Extract the (x, y) coordinate from the center of the cell holding the provided text.  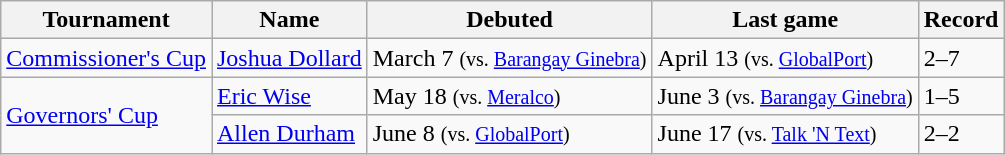
Commissioner's Cup (106, 58)
June 17 (vs. Talk 'N Text) (785, 134)
1–5 (961, 96)
2–2 (961, 134)
Governors' Cup (106, 115)
Allen Durham (290, 134)
Name (290, 20)
Last game (785, 20)
Tournament (106, 20)
Joshua Dollard (290, 58)
Record (961, 20)
March 7 (vs. Barangay Ginebra) (510, 58)
May 18 (vs. Meralco) (510, 96)
Debuted (510, 20)
April 13 (vs. GlobalPort) (785, 58)
2–7 (961, 58)
Eric Wise (290, 96)
June 3 (vs. Barangay Ginebra) (785, 96)
June 8 (vs. GlobalPort) (510, 134)
